Determine the [X, Y] coordinate at the center of the cell enclosing the given text.  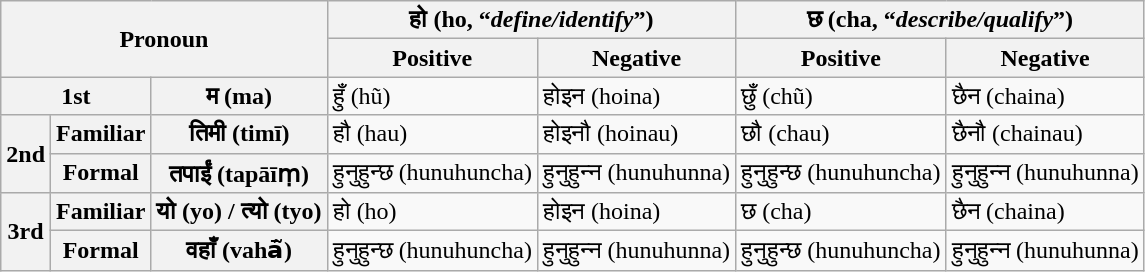
3rd [26, 232]
Pronoun [164, 39]
हुँ (hũ) [432, 96]
हौ (hau) [432, 134]
छैनौ (chainau) [1045, 134]
छ (cha, “describe/qualify”) [940, 20]
छ (cha) [841, 212]
हो (ho, “define/identify”) [532, 20]
तिमी (timī) [239, 134]
तपाईं (tapāīṃ) [239, 173]
होइनौ (hoinau) [636, 134]
2nd [26, 154]
म (ma) [239, 96]
1st [76, 96]
वहाँ (vahā̃) [239, 251]
छौ (chau) [841, 134]
छुँ (chũ) [841, 96]
यो (yo) / त्यो (tyo) [239, 212]
हो (ho) [432, 212]
